Output the (X, Y) coordinate of the center of the cell containing the given text.  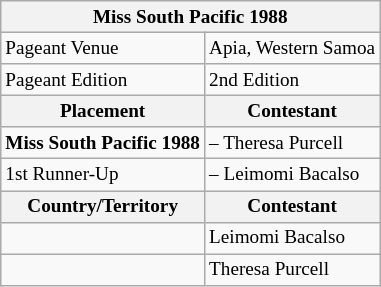
Theresa Purcell (292, 270)
– Theresa Purcell (292, 143)
Placement (103, 111)
Leimomi Bacalso (292, 238)
2nd Edition (292, 80)
Apia, Western Samoa (292, 48)
– Leimomi Bacalso (292, 175)
Pageant Edition (103, 80)
1st Runner-Up (103, 175)
Pageant Venue (103, 48)
Country/Territory (103, 206)
